Identify which cell holds the provided text, then report its [x, y] central coordinate. 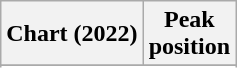
Peakposition [189, 34]
Chart (2022) [72, 34]
